Scan for the cell matching the given text and deliver its [X, Y] coordinate at center. 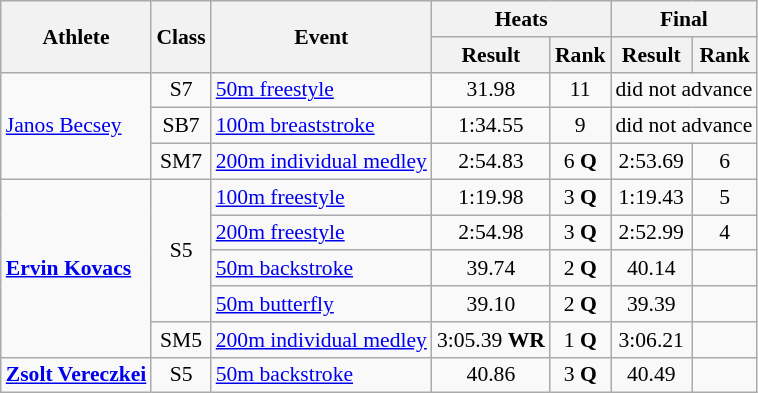
2:52.99 [650, 233]
40.86 [491, 375]
1:34.55 [491, 126]
3:06.21 [650, 340]
50m freestyle [322, 90]
Final [684, 19]
50m butterfly [322, 304]
2:54.98 [491, 233]
1 Q [580, 340]
S7 [180, 90]
SB7 [180, 126]
Heats [522, 19]
40.49 [650, 375]
4 [724, 233]
Zsolt Vereczkei [76, 375]
11 [580, 90]
9 [580, 126]
2:54.83 [491, 162]
Event [322, 36]
6 [724, 162]
100m freestyle [322, 197]
2:53.69 [650, 162]
SM7 [180, 162]
40.14 [650, 269]
Janos Becsey [76, 126]
5 [724, 197]
1:19.98 [491, 197]
31.98 [491, 90]
6 Q [580, 162]
SM5 [180, 340]
3:05.39 WR [491, 340]
39.39 [650, 304]
1:19.43 [650, 197]
100m breaststroke [322, 126]
39.74 [491, 269]
Class [180, 36]
Ervin Kovacs [76, 268]
200m freestyle [322, 233]
39.10 [491, 304]
Athlete [76, 36]
